Provide the [X, Y] coordinate of the cell's center where the given text is located.  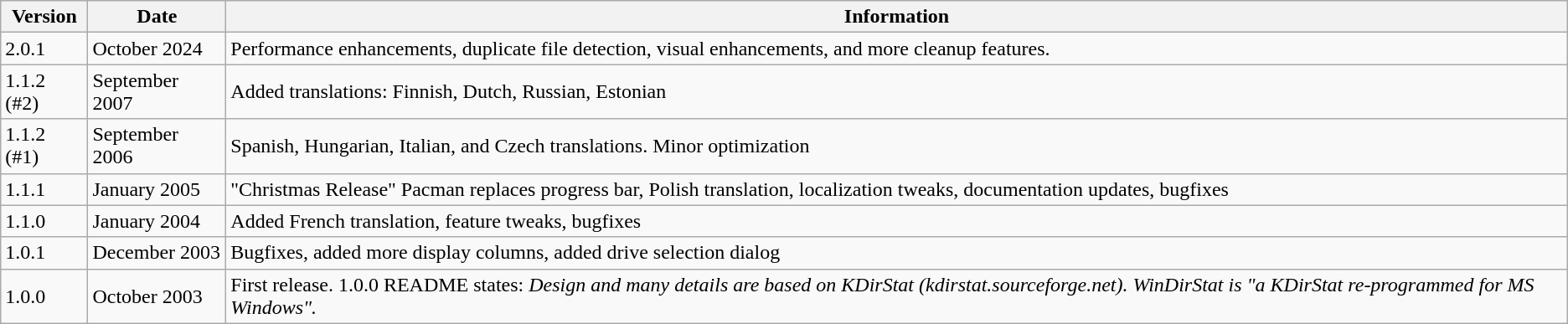
1.1.2 (#1) [44, 146]
Performance enhancements, duplicate file detection, visual enhancements, and more cleanup features. [896, 49]
September 2006 [157, 146]
1.1.2 (#2) [44, 92]
January 2005 [157, 189]
Version [44, 17]
September 2007 [157, 92]
"Christmas Release" Pacman replaces progress bar, Polish translation, localization tweaks, documentation updates, bugfixes [896, 189]
Information [896, 17]
December 2003 [157, 253]
2.0.1 [44, 49]
1.1.1 [44, 189]
January 2004 [157, 221]
Bugfixes, added more display columns, added drive selection dialog [896, 253]
Spanish, Hungarian, Italian, and Czech translations. Minor optimization [896, 146]
Added translations: Finnish, Dutch, Russian, Estonian [896, 92]
October 2003 [157, 296]
Added French translation, feature tweaks, bugfixes [896, 221]
October 2024 [157, 49]
1.0.1 [44, 253]
1.1.0 [44, 221]
Date [157, 17]
1.0.0 [44, 296]
